Scan for the cell matching the given text and deliver its (X, Y) coordinate at center. 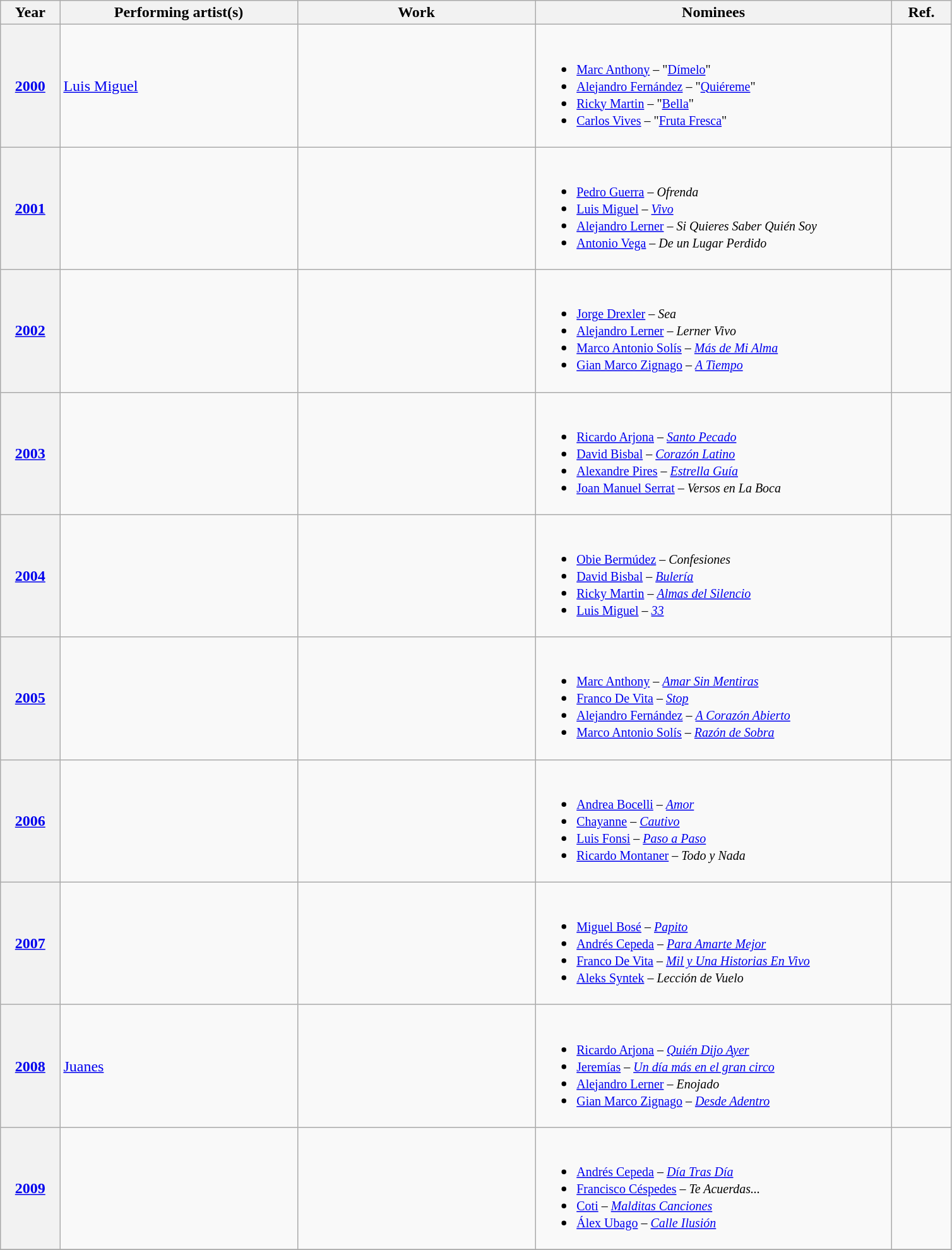
2001 (30, 208)
Obie Bermúdez – ConfesionesDavid Bisbal – BuleríaRicky Martin – Almas del SilencioLuis Miguel – 33 (713, 576)
Nominees (713, 13)
Marc Anthony – Amar Sin MentirasFranco De Vita – StopAlejandro Fernández – A Corazón AbiertoMarco Antonio Solís – Razón de Sobra (713, 698)
Andrea Bocelli – AmorChayanne – CautivoLuis Fonsi – Paso a PasoRicardo Montaner – Todo y Nada (713, 821)
Ricardo Arjona – Quién Dijo AyerJeremías – Un día más en el gran circoAlejandro Lerner – EnojadoGian Marco Zignago – Desde Adentro (713, 1066)
2005 (30, 698)
Year (30, 13)
2007 (30, 943)
Pedro Guerra – OfrendaLuis Miguel – VivoAlejandro Lerner – Si Quieres Saber Quién SoyAntonio Vega – De un Lugar Perdido (713, 208)
Ricardo Arjona – Santo PecadoDavid Bisbal – Corazón LatinoAlexandre Pires – Estrella GuíaJoan Manuel Serrat – Versos en La Boca (713, 453)
Ref. (921, 13)
2006 (30, 821)
2003 (30, 453)
2009 (30, 1188)
Marc Anthony – "Dímelo"Alejandro Fernández – "Quiéreme"Ricky Martin – "Bella"Carlos Vives – "Fruta Fresca" (713, 86)
Performing artist(s) (179, 13)
Jorge Drexler – SeaAlejandro Lerner – Lerner VivoMarco Antonio Solís – Más de Mi AlmaGian Marco Zignago – A Tiempo (713, 331)
2004 (30, 576)
2000 (30, 86)
Juanes (179, 1066)
Work (416, 13)
Miguel Bosé – PapitoAndrés Cepeda – Para Amarte MejorFranco De Vita – Mil y Una Historias En VivoAleks Syntek – Lección de Vuelo (713, 943)
2008 (30, 1066)
Andrés Cepeda – Día Tras DíaFrancisco Céspedes – Te Acuerdas...Coti – Malditas CancionesÁlex Ubago – Calle Ilusión (713, 1188)
2002 (30, 331)
Luis Miguel (179, 86)
